Return the (x, y) coordinate for the center point of the cell that contains the specified text.  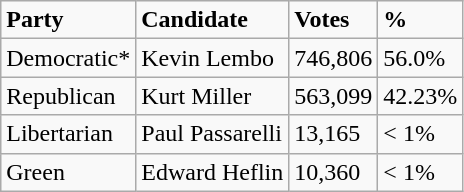
42.23% (420, 96)
Democratic* (68, 58)
Kevin Lembo (212, 58)
Green (68, 172)
Party (68, 20)
10,360 (334, 172)
563,099 (334, 96)
% (420, 20)
Candidate (212, 20)
Paul Passarelli (212, 134)
Edward Heflin (212, 172)
Libertarian (68, 134)
Republican (68, 96)
746,806 (334, 58)
56.0% (420, 58)
Votes (334, 20)
13,165 (334, 134)
Kurt Miller (212, 96)
